Determine the (x, y) coordinate at the center of the cell enclosing the given text.  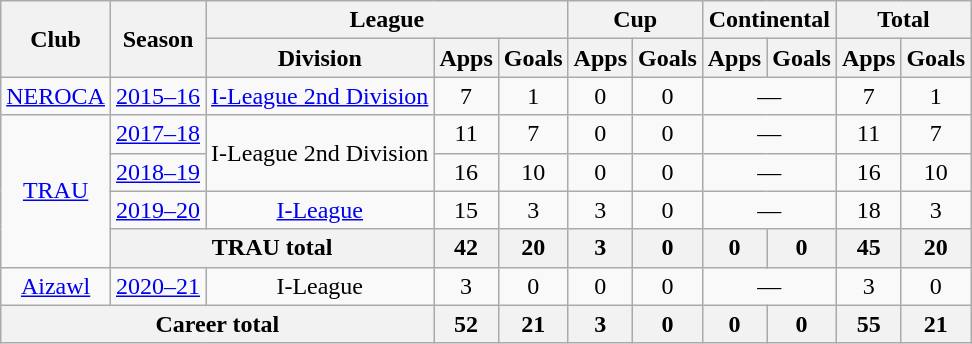
2018–19 (158, 172)
Total (903, 20)
Career total (218, 324)
52 (466, 324)
Aizawl (56, 286)
2015–16 (158, 96)
League (388, 20)
2020–21 (158, 286)
Division (320, 58)
Continental (769, 20)
Cup (635, 20)
45 (868, 248)
NEROCA (56, 96)
42 (466, 248)
18 (868, 210)
2017–18 (158, 134)
15 (466, 210)
Season (158, 39)
55 (868, 324)
Club (56, 39)
TRAU (56, 191)
TRAU total (272, 248)
2019–20 (158, 210)
